Provide the (X, Y) coordinate of the cell's center where the given text is located.  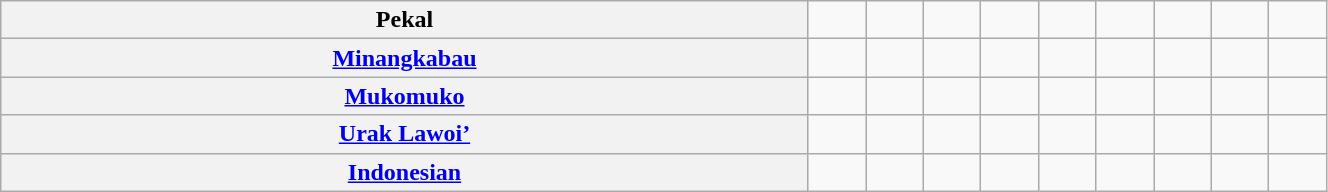
Mukomuko (404, 96)
Indonesian (404, 172)
Minangkabau (404, 58)
Urak Lawoi’ (404, 134)
Pekal (404, 20)
